Scan for the cell matching the given text and deliver its [x, y] coordinate at center. 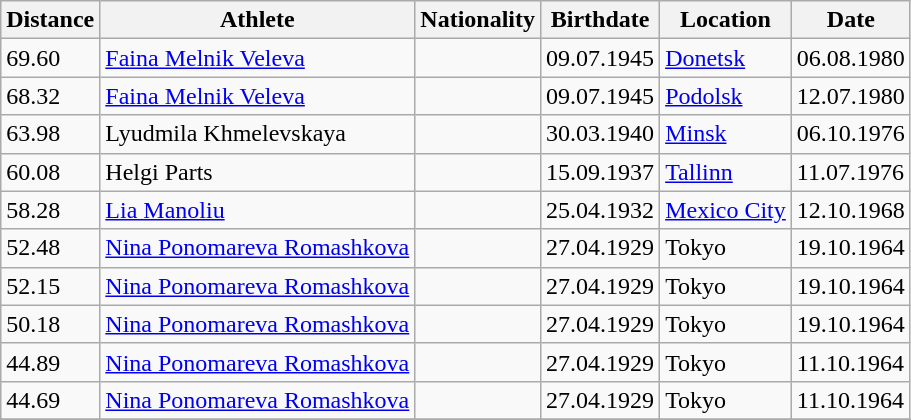
Date [850, 20]
50.18 [50, 324]
Mexico City [726, 210]
Location [726, 20]
Tallinn [726, 172]
68.32 [50, 96]
Birthdate [600, 20]
12.10.1968 [850, 210]
15.09.1937 [600, 172]
11.07.1976 [850, 172]
06.08.1980 [850, 58]
58.28 [50, 210]
Distance [50, 20]
52.48 [50, 248]
Lyudmila Khmelevskaya [258, 134]
60.08 [50, 172]
30.03.1940 [600, 134]
Lia Manoliu [258, 210]
Nationality [478, 20]
25.04.1932 [600, 210]
Podolsk [726, 96]
Helgi Parts [258, 172]
Athlete [258, 20]
69.60 [50, 58]
44.69 [50, 400]
06.10.1976 [850, 134]
12.07.1980 [850, 96]
Donetsk [726, 58]
63.98 [50, 134]
Minsk [726, 134]
44.89 [50, 362]
52.15 [50, 286]
